Pinpoint the cell where the given text exists, returning its [X, Y] midpoint coordinate. 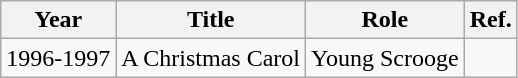
Role [386, 20]
Young Scrooge [386, 58]
1996-1997 [58, 58]
A Christmas Carol [211, 58]
Ref. [490, 20]
Year [58, 20]
Title [211, 20]
